Locate the cell with the specified text and output its [x, y] center coordinate. 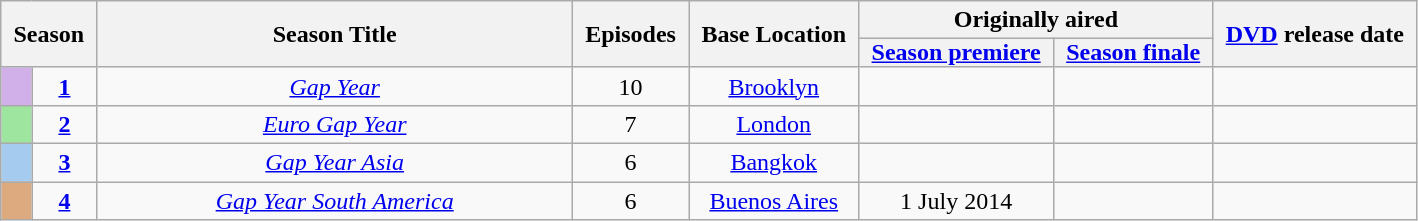
Brooklyn [774, 86]
Gap Year [335, 86]
London [774, 124]
4 [64, 201]
Episodes [630, 34]
Gap Year Asia [335, 162]
Season premiere [956, 53]
Season Title [335, 34]
Base Location [774, 34]
1 July 2014 [956, 201]
Season [49, 34]
3 [64, 162]
10 [630, 86]
DVD release date [1315, 34]
Originally aired [1036, 20]
Buenos Aires [774, 201]
Gap Year South America [335, 201]
Bangkok [774, 162]
2 [64, 124]
7 [630, 124]
1 [64, 86]
Euro Gap Year [335, 124]
Season finale [1133, 53]
